Locate the cell with the specified text and output its [X, Y] center coordinate. 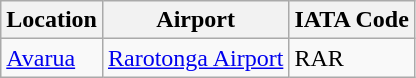
Location [52, 20]
RAR [352, 58]
Rarotonga Airport [195, 58]
Avarua [52, 58]
IATA Code [352, 20]
Airport [195, 20]
